For the text-containing cell, return its midpoint in [x, y] coordinate format. 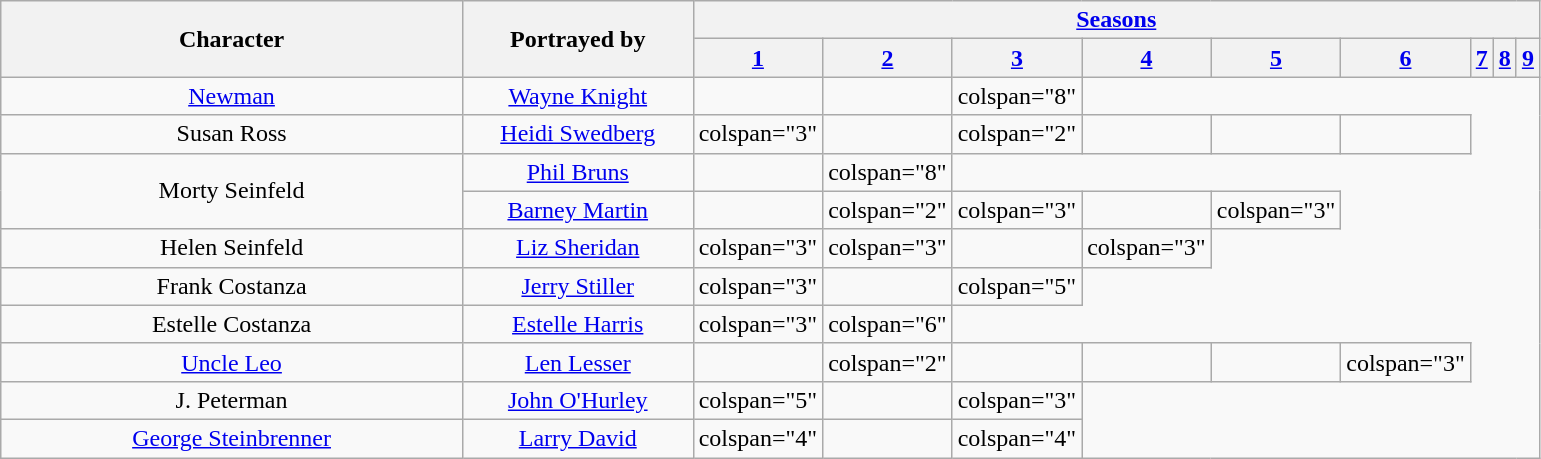
4 [1147, 58]
Heidi Swedberg [578, 134]
colspan="6" [888, 324]
Portrayed by [578, 39]
Wayne Knight [578, 96]
George Steinbrenner [232, 438]
Estelle Harris [578, 324]
Character [232, 39]
Larry David [578, 438]
Uncle Leo [232, 362]
Frank Costanza [232, 286]
9 [1528, 58]
Len Lesser [578, 362]
Estelle Costanza [232, 324]
1 [758, 58]
J. Peterman [232, 400]
Morty Seinfeld [232, 191]
Susan Ross [232, 134]
Newman [232, 96]
Helen Seinfeld [232, 248]
3 [1017, 58]
Barney Martin [578, 210]
2 [888, 58]
Seasons [1116, 20]
Jerry Stiller [578, 286]
5 [1276, 58]
John O'Hurley [578, 400]
6 [1406, 58]
8 [1504, 58]
7 [1482, 58]
Phil Bruns [578, 172]
Liz Sheridan [578, 248]
